Return [X, Y] of the center of cell containing provided text 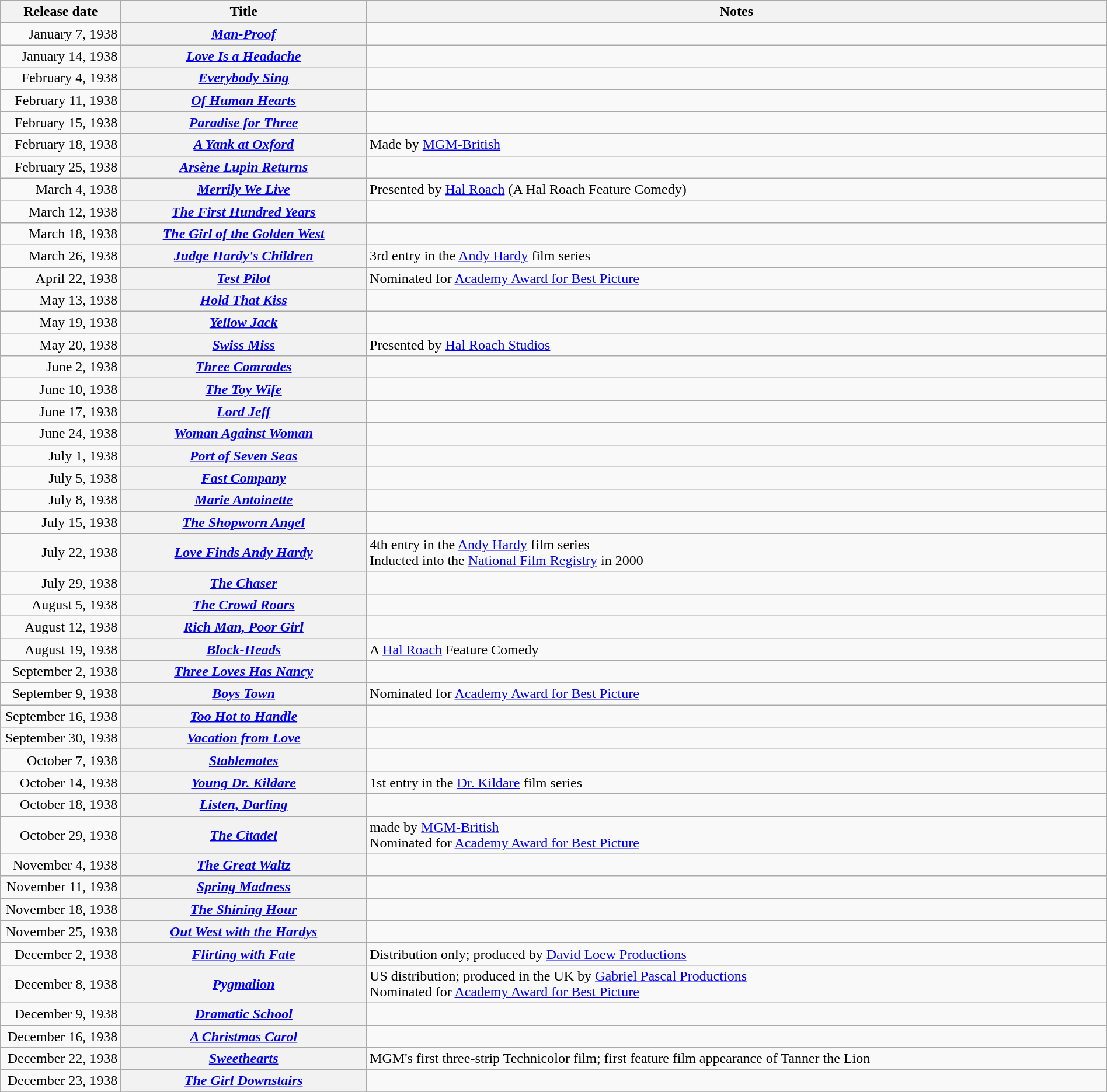
October 18, 1938 [61, 805]
November 11, 1938 [61, 887]
January 14, 1938 [61, 56]
MGM's first three-strip Technicolor film; first feature film appearance of Tanner the Lion [737, 1059]
Marie Antoinette [244, 500]
May 19, 1938 [61, 323]
February 4, 1938 [61, 78]
Judge Hardy's Children [244, 256]
Listen, Darling [244, 805]
September 9, 1938 [61, 694]
February 11, 1938 [61, 100]
Swiss Miss [244, 345]
Release date [61, 12]
Lord Jeff [244, 411]
November 18, 1938 [61, 909]
July 29, 1938 [61, 582]
October 29, 1938 [61, 835]
The Girl Downstairs [244, 1081]
October 14, 1938 [61, 783]
A Hal Roach Feature Comedy [737, 650]
Fast Company [244, 478]
December 22, 1938 [61, 1059]
March 4, 1938 [61, 189]
July 15, 1938 [61, 522]
December 2, 1938 [61, 954]
3rd entry in the Andy Hardy film series [737, 256]
Hold That Kiss [244, 301]
Three Comrades [244, 367]
The Shining Hour [244, 909]
US distribution; produced in the UK by Gabriel Pascal ProductionsNominated for Academy Award for Best Picture [737, 984]
December 16, 1938 [61, 1036]
January 7, 1938 [61, 34]
Sweethearts [244, 1059]
Merrily We Live [244, 189]
Test Pilot [244, 278]
Vacation from Love [244, 738]
April 22, 1938 [61, 278]
September 2, 1938 [61, 672]
June 17, 1938 [61, 411]
Dramatic School [244, 1014]
The Citadel [244, 835]
Three Loves Has Nancy [244, 672]
August 12, 1938 [61, 627]
Yellow Jack [244, 323]
June 2, 1938 [61, 367]
Pygmalion [244, 984]
Rich Man, Poor Girl [244, 627]
Presented by Hal Roach (A Hal Roach Feature Comedy) [737, 189]
Arsène Lupin Returns [244, 167]
March 12, 1938 [61, 211]
February 18, 1938 [61, 145]
The First Hundred Years [244, 211]
Boys Town [244, 694]
The Great Waltz [244, 865]
November 25, 1938 [61, 931]
Out West with the Hardys [244, 931]
Notes [737, 12]
December 8, 1938 [61, 984]
Everybody Sing [244, 78]
The Shopworn Angel [244, 522]
Of Human Hearts [244, 100]
Love Is a Headache [244, 56]
September 30, 1938 [61, 738]
November 4, 1938 [61, 865]
August 19, 1938 [61, 650]
Man-Proof [244, 34]
February 15, 1938 [61, 123]
The Girl of the Golden West [244, 233]
March 26, 1938 [61, 256]
October 7, 1938 [61, 760]
4th entry in the Andy Hardy film seriesInducted into the National Film Registry in 2000 [737, 552]
Young Dr. Kildare [244, 783]
Distribution only; produced by David Loew Productions [737, 954]
May 13, 1938 [61, 301]
December 23, 1938 [61, 1081]
Too Hot to Handle [244, 716]
1st entry in the Dr. Kildare film series [737, 783]
made by MGM-BritishNominated for Academy Award for Best Picture [737, 835]
Stablemates [244, 760]
Spring Madness [244, 887]
Paradise for Three [244, 123]
A Yank at Oxford [244, 145]
Woman Against Woman [244, 434]
July 8, 1938 [61, 500]
September 16, 1938 [61, 716]
August 5, 1938 [61, 605]
Made by MGM-British [737, 145]
July 22, 1938 [61, 552]
Title [244, 12]
May 20, 1938 [61, 345]
Love Finds Andy Hardy [244, 552]
Block-Heads [244, 650]
June 10, 1938 [61, 389]
June 24, 1938 [61, 434]
The Chaser [244, 582]
A Christmas Carol [244, 1036]
The Toy Wife [244, 389]
December 9, 1938 [61, 1014]
The Crowd Roars [244, 605]
July 1, 1938 [61, 456]
Port of Seven Seas [244, 456]
Presented by Hal Roach Studios [737, 345]
Flirting with Fate [244, 954]
February 25, 1938 [61, 167]
March 18, 1938 [61, 233]
July 5, 1938 [61, 478]
